Find where the given text appears and provide that cell's center as [X, Y] coordinate. 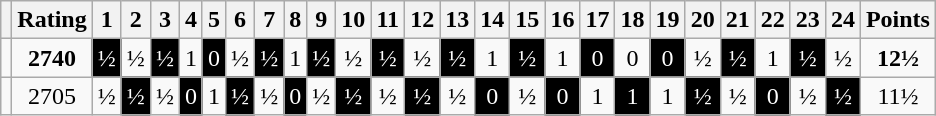
7 [270, 20]
10 [354, 20]
12½ [898, 58]
22 [772, 20]
2705 [52, 96]
5 [214, 20]
13 [458, 20]
24 [842, 20]
14 [492, 20]
20 [702, 20]
6 [240, 20]
16 [562, 20]
19 [668, 20]
12 [422, 20]
Points [898, 20]
4 [190, 20]
11½ [898, 96]
18 [632, 20]
15 [528, 20]
Rating [52, 20]
21 [738, 20]
2 [136, 20]
3 [164, 20]
8 [296, 20]
11 [388, 20]
2740 [52, 58]
17 [598, 20]
23 [808, 20]
9 [322, 20]
